Find where the given text appears and provide that cell's center as [X, Y] coordinate. 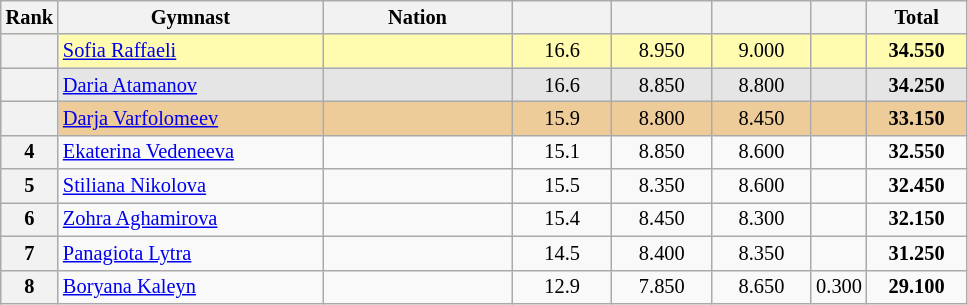
34.550 [917, 51]
Gymnast [190, 17]
8.400 [662, 253]
34.250 [917, 85]
7.850 [662, 287]
9.000 [762, 51]
32.550 [917, 152]
15.9 [562, 118]
8.300 [762, 219]
31.250 [917, 253]
32.150 [917, 219]
Total [917, 17]
7 [30, 253]
14.5 [562, 253]
Nation [418, 17]
Ekaterina Vedeneeva [190, 152]
8.650 [762, 287]
Panagiota Lytra [190, 253]
Boryana Kaleyn [190, 287]
5 [30, 186]
15.4 [562, 219]
15.1 [562, 152]
15.5 [562, 186]
6 [30, 219]
12.9 [562, 287]
Sofia Raffaeli [190, 51]
8 [30, 287]
Zohra Aghamirova [190, 219]
4 [30, 152]
29.100 [917, 287]
Stiliana Nikolova [190, 186]
0.300 [839, 287]
Rank [30, 17]
8.950 [662, 51]
32.450 [917, 186]
Daria Atamanov [190, 85]
33.150 [917, 118]
Darja Varfolomeev [190, 118]
